Return the [X, Y] coordinate for the center point of the cell that contains the specified text.  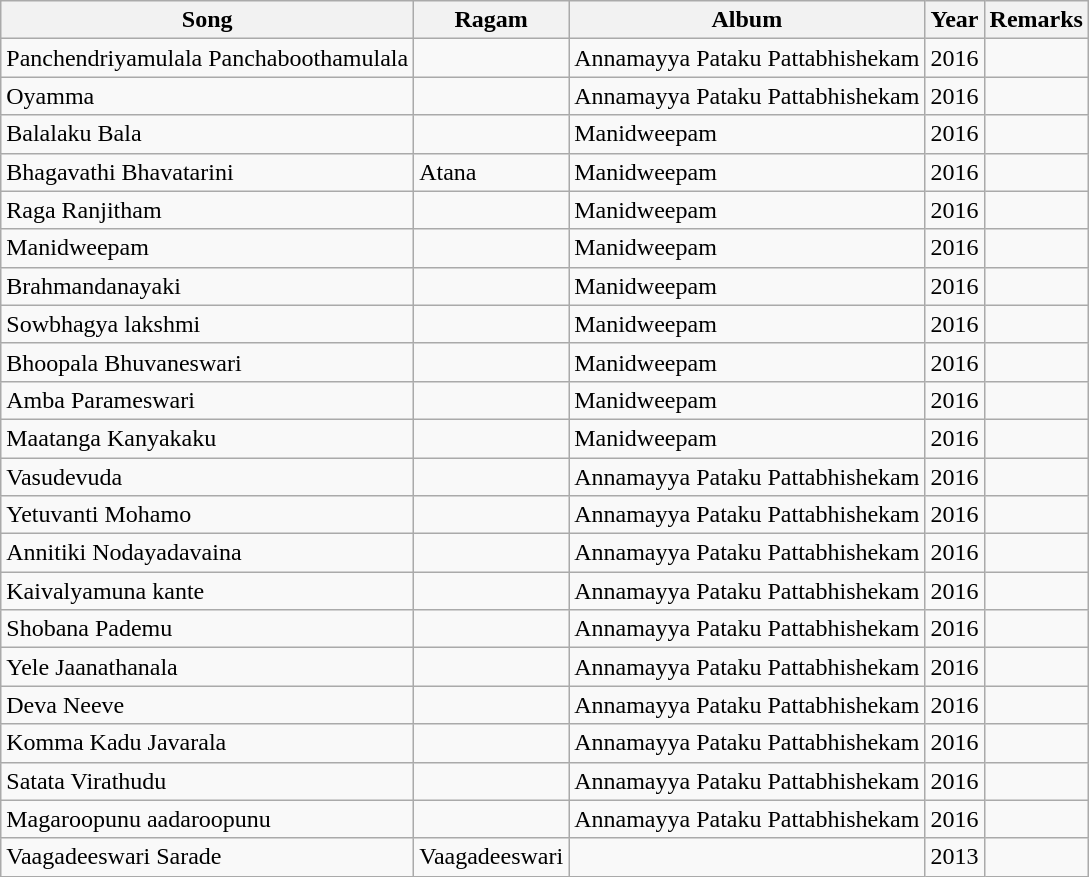
Yele Jaanathanala [208, 667]
Oyamma [208, 96]
Amba Parameswari [208, 400]
Kaivalyamuna kante [208, 591]
Bhagavathi Bhavatarini [208, 172]
Magaroopunu aadaroopunu [208, 819]
Remarks [1036, 20]
Year [954, 20]
Maatanga Kanyakaku [208, 438]
Vaagadeeswari Sarade [208, 857]
Panchendriyamulala Panchaboothamulala [208, 58]
Raga Ranjitham [208, 210]
Balalaku Bala [208, 134]
Yetuvanti Mohamo [208, 515]
Komma Kadu Javarala [208, 743]
2013 [954, 857]
Deva Neeve [208, 705]
Atana [492, 172]
Bhoopala Bhuvaneswari [208, 362]
Song [208, 20]
Satata Virathudu [208, 781]
Ragam [492, 20]
Shobana Pademu [208, 629]
Album [747, 20]
Brahmandanayaki [208, 286]
Vasudevuda [208, 477]
Vaagadeeswari [492, 857]
Sowbhagya lakshmi [208, 324]
Annitiki Nodayadavaina [208, 553]
